Detect which cell encompasses the target text, then output its [X, Y] center coordinate. 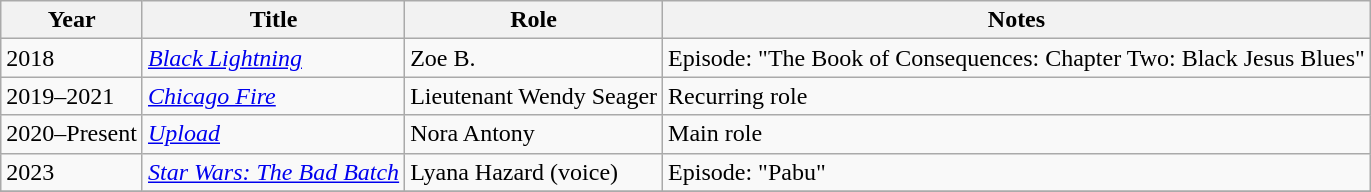
Nora Antony [534, 134]
2020–Present [72, 134]
Chicago Fire [273, 96]
Star Wars: The Bad Batch [273, 172]
Role [534, 20]
2018 [72, 58]
Episode: "Pabu" [1017, 172]
Year [72, 20]
Zoe B. [534, 58]
Title [273, 20]
Upload [273, 134]
Main role [1017, 134]
2023 [72, 172]
Black Lightning [273, 58]
Notes [1017, 20]
Lieutenant Wendy Seager [534, 96]
Lyana Hazard (voice) [534, 172]
2019–2021 [72, 96]
Recurring role [1017, 96]
Episode: "The Book of Consequences: Chapter Two: Black Jesus Blues" [1017, 58]
